Determine the (X, Y) coordinate at the center of the cell enclosing the given text.  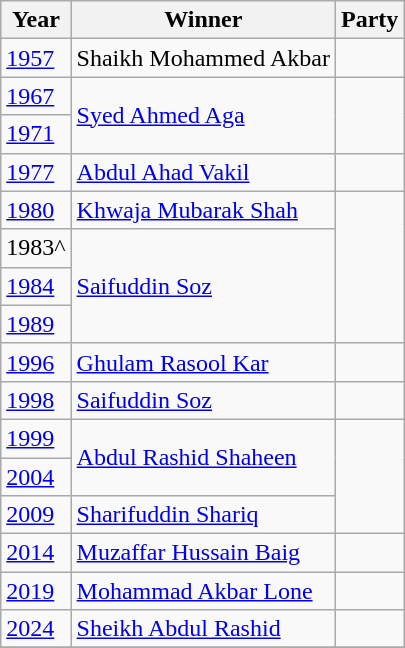
Abdul Rashid Shaheen (203, 457)
1977 (36, 172)
Khwaja Mubarak Shah (203, 210)
1957 (36, 58)
Syed Ahmed Aga (203, 115)
1971 (36, 134)
1996 (36, 362)
2009 (36, 515)
1980 (36, 210)
1989 (36, 324)
Winner (203, 20)
Year (36, 20)
2019 (36, 591)
Abdul Ahad Vakil (203, 172)
2014 (36, 553)
1983^ (36, 248)
Ghulam Rasool Kar (203, 362)
2004 (36, 477)
Shaikh Mohammed Akbar (203, 58)
Sheikh Abdul Rashid (203, 629)
Mohammad Akbar Lone (203, 591)
1984 (36, 286)
2024 (36, 629)
Party (369, 20)
Muzaffar Hussain Baig (203, 553)
1999 (36, 438)
1967 (36, 96)
1998 (36, 400)
Sharifuddin Shariq (203, 515)
